Locate the cell with the specified text and output its (X, Y) center coordinate. 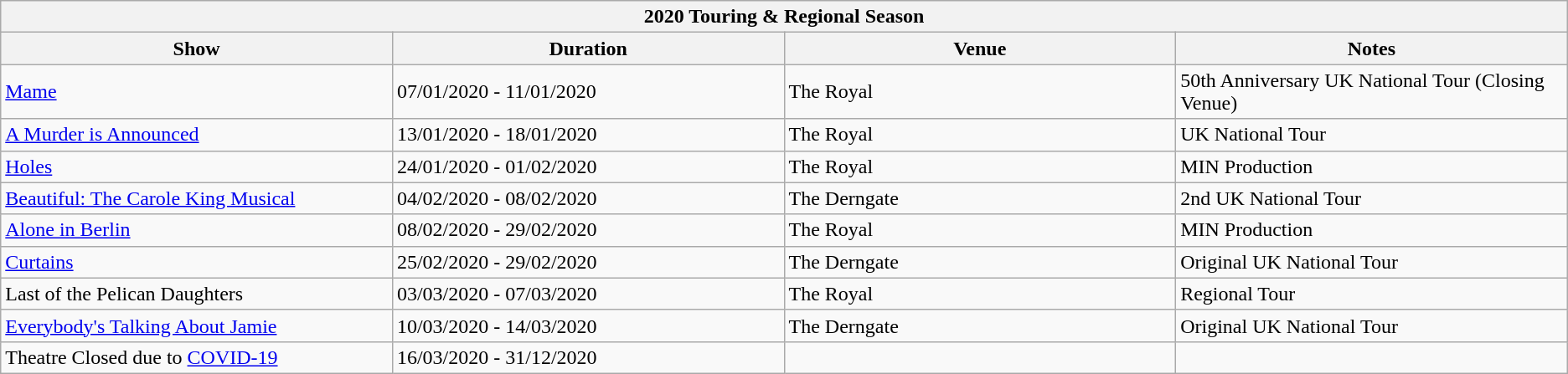
16/03/2020 - 31/12/2020 (588, 357)
13/01/2020 - 18/01/2020 (588, 135)
10/03/2020 - 14/03/2020 (588, 325)
Curtains (197, 262)
25/02/2020 - 29/02/2020 (588, 262)
Beautiful: The Carole King Musical (197, 198)
Holes (197, 167)
2nd UK National Tour (1372, 198)
04/02/2020 - 08/02/2020 (588, 198)
24/01/2020 - 01/02/2020 (588, 167)
2020 Touring & Regional Season (784, 17)
08/02/2020 - 29/02/2020 (588, 230)
07/01/2020 - 11/01/2020 (588, 92)
A Murder is Announced (197, 135)
50th Anniversary UK National Tour (Closing Venue) (1372, 92)
Everybody's Talking About Jamie (197, 325)
03/03/2020 - 07/03/2020 (588, 294)
Last of the Pelican Daughters (197, 294)
UK National Tour (1372, 135)
Duration (588, 49)
Mame (197, 92)
Regional Tour (1372, 294)
Venue (980, 49)
Theatre Closed due to COVID-19 (197, 357)
Show (197, 49)
Notes (1372, 49)
Alone in Berlin (197, 230)
